Determine the [x, y] coordinate at the center of the cell enclosing the given text.  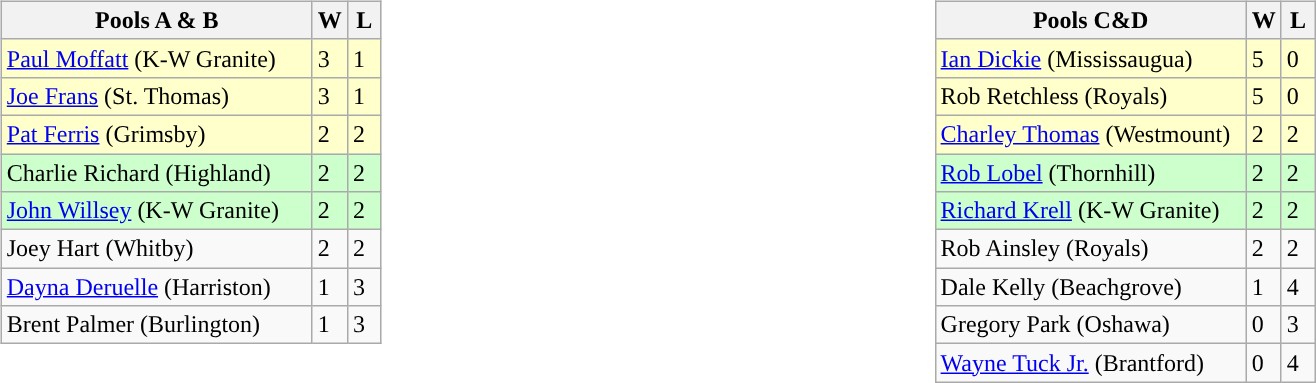
Pools C&D [1090, 20]
Paul Moffatt (K-W Granite) [156, 58]
Ian Dickie (Mississaugua) [1090, 58]
Rob Retchless (Royals) [1090, 96]
Pat Ferris (Grimsby) [156, 134]
Charley Thomas (Westmount) [1090, 134]
Richard Krell (K-W Granite) [1090, 211]
Joe Frans (St. Thomas) [156, 96]
Brent Palmer (Burlington) [156, 325]
Rob Lobel (Thornhill) [1090, 173]
Gregory Park (Oshawa) [1090, 325]
Pools A & B [156, 20]
Wayne Tuck Jr. (Brantford) [1090, 363]
Dayna Deruelle (Harriston) [156, 287]
Dale Kelly (Beachgrove) [1090, 287]
John Willsey (K-W Granite) [156, 211]
Charlie Richard (Highland) [156, 173]
Joey Hart (Whitby) [156, 249]
Rob Ainsley (Royals) [1090, 249]
